Determine the [x, y] coordinate at the center of the cell enclosing the given text.  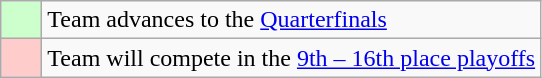
Team advances to the Quarterfinals [292, 20]
Team will compete in the 9th – 16th place playoffs [292, 58]
